Search for the cell housing the specified text and yield its (X, Y) center coordinate. 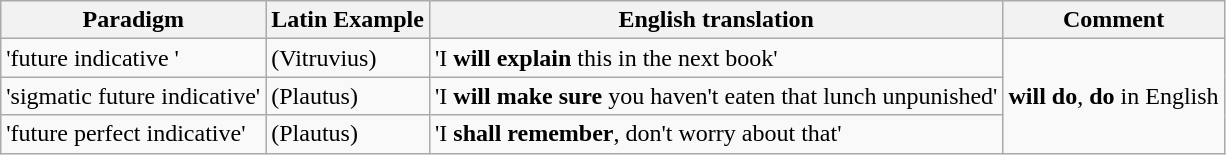
'I shall remember, don't worry about that' (716, 134)
Paradigm (134, 20)
English translation (716, 20)
Latin Example (348, 20)
'future indicative ' (134, 58)
'I will make sure you haven't eaten that lunch unpunished' (716, 96)
will do, do in English (1114, 96)
'I will explain this in the next book' (716, 58)
Comment (1114, 20)
(Vitruvius) (348, 58)
'future perfect indicative' (134, 134)
'sigmatic future indicative' (134, 96)
